Provide the [x, y] coordinate of the cell's center where the given text is located.  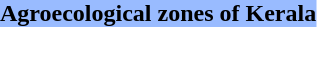
Agroecological zones of Kerala [158, 14]
